Find where the given text appears and provide that cell's center as [x, y] coordinate. 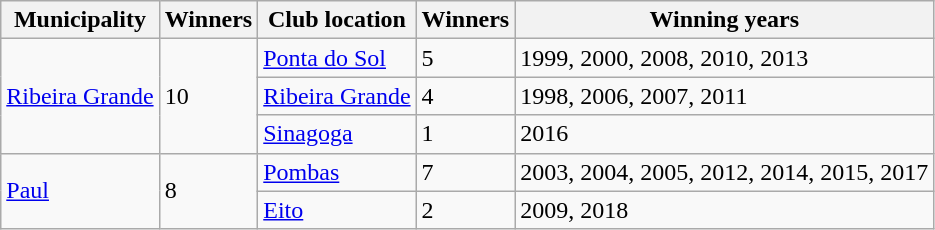
2 [466, 210]
8 [208, 191]
1 [466, 134]
Municipality [80, 20]
1999, 2000, 2008, 2010, 2013 [724, 58]
Eito [337, 210]
10 [208, 96]
Paul [80, 191]
Winning years [724, 20]
7 [466, 172]
2016 [724, 134]
2003, 2004, 2005, 2012, 2014, 2015, 2017 [724, 172]
4 [466, 96]
5 [466, 58]
2009, 2018 [724, 210]
Pombas [337, 172]
1998, 2006, 2007, 2011 [724, 96]
Ponta do Sol [337, 58]
Sinagoga [337, 134]
Club location [337, 20]
